Scan for the cell matching the given text and deliver its [x, y] coordinate at center. 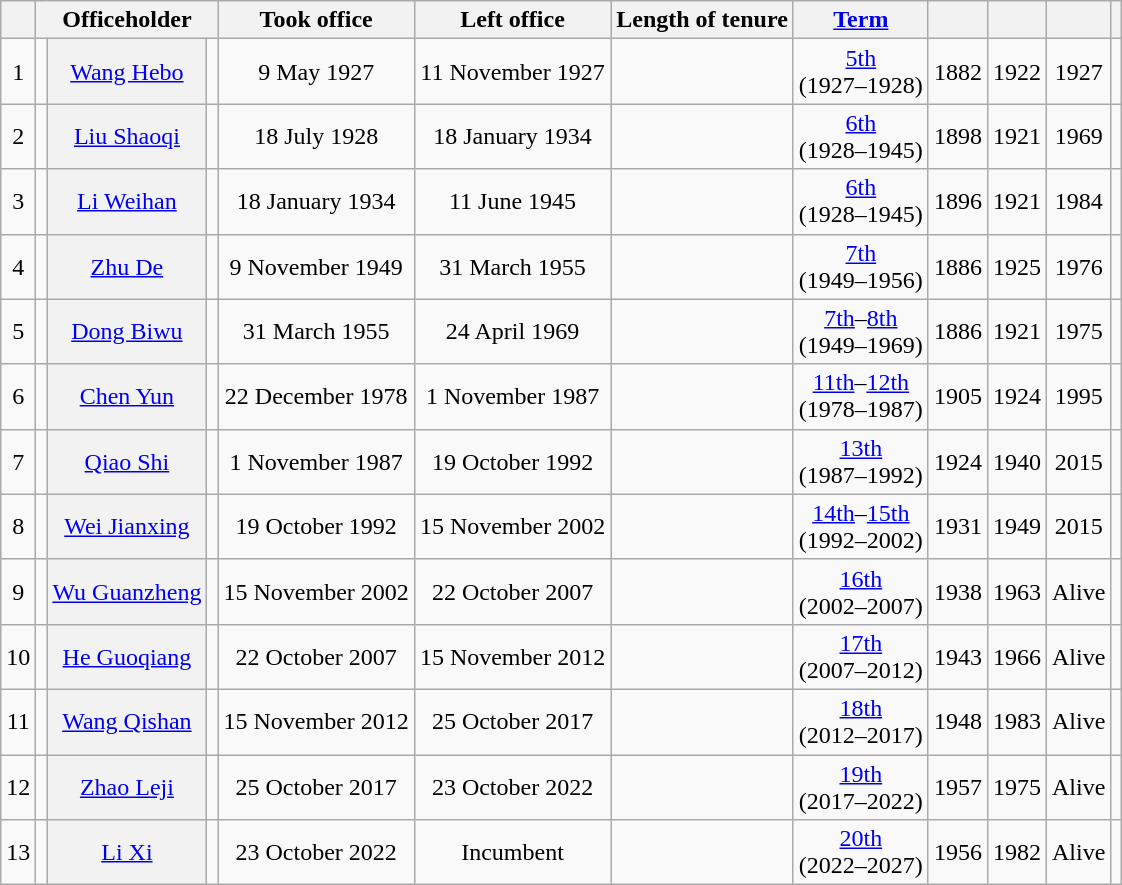
18 July 1928 [316, 136]
1931 [958, 526]
9 November 1949 [316, 266]
Term [860, 20]
Officeholder [127, 20]
13th(1987–1992) [860, 462]
1925 [1016, 266]
16th(2002–2007) [860, 592]
1969 [1079, 136]
1948 [958, 722]
5 [18, 332]
1982 [1016, 852]
11 June 1945 [512, 202]
1943 [958, 656]
3 [18, 202]
1956 [958, 852]
Dong Biwu [127, 332]
20th(2022–2027) [860, 852]
1896 [958, 202]
12 [18, 786]
1983 [1016, 722]
9 [18, 592]
1995 [1079, 396]
18th(2012–2017) [860, 722]
13 [18, 852]
1898 [958, 136]
Length of tenure [702, 20]
Chen Yun [127, 396]
1940 [1016, 462]
24 April 1969 [512, 332]
6 [18, 396]
Wu Guanzheng [127, 592]
1966 [1016, 656]
Left office [512, 20]
11 [18, 722]
4 [18, 266]
1984 [1079, 202]
8 [18, 526]
7th(1949–1956) [860, 266]
Li Xi [127, 852]
Zhao Leji [127, 786]
1927 [1079, 72]
5th(1927–1928) [860, 72]
Wang Qishan [127, 722]
Li Weihan [127, 202]
Wei Jianxing [127, 526]
1957 [958, 786]
11th–12th(1978–1987) [860, 396]
Incumbent [512, 852]
1949 [1016, 526]
1938 [958, 592]
He Guoqiang [127, 656]
Wang Hebo [127, 72]
17th(2007–2012) [860, 656]
Liu Shaoqi [127, 136]
1 [18, 72]
1922 [1016, 72]
22 December 1978 [316, 396]
Zhu De [127, 266]
Qiao Shi [127, 462]
1882 [958, 72]
14th–15th(1992–2002) [860, 526]
9 May 1927 [316, 72]
10 [18, 656]
19th(2017–2022) [860, 786]
7 [18, 462]
1963 [1016, 592]
1976 [1079, 266]
11 November 1927 [512, 72]
Took office [316, 20]
7th–8th(1949–1969) [860, 332]
1905 [958, 396]
2 [18, 136]
